Return the [x, y] coordinate for the center point of the cell that contains the specified text.  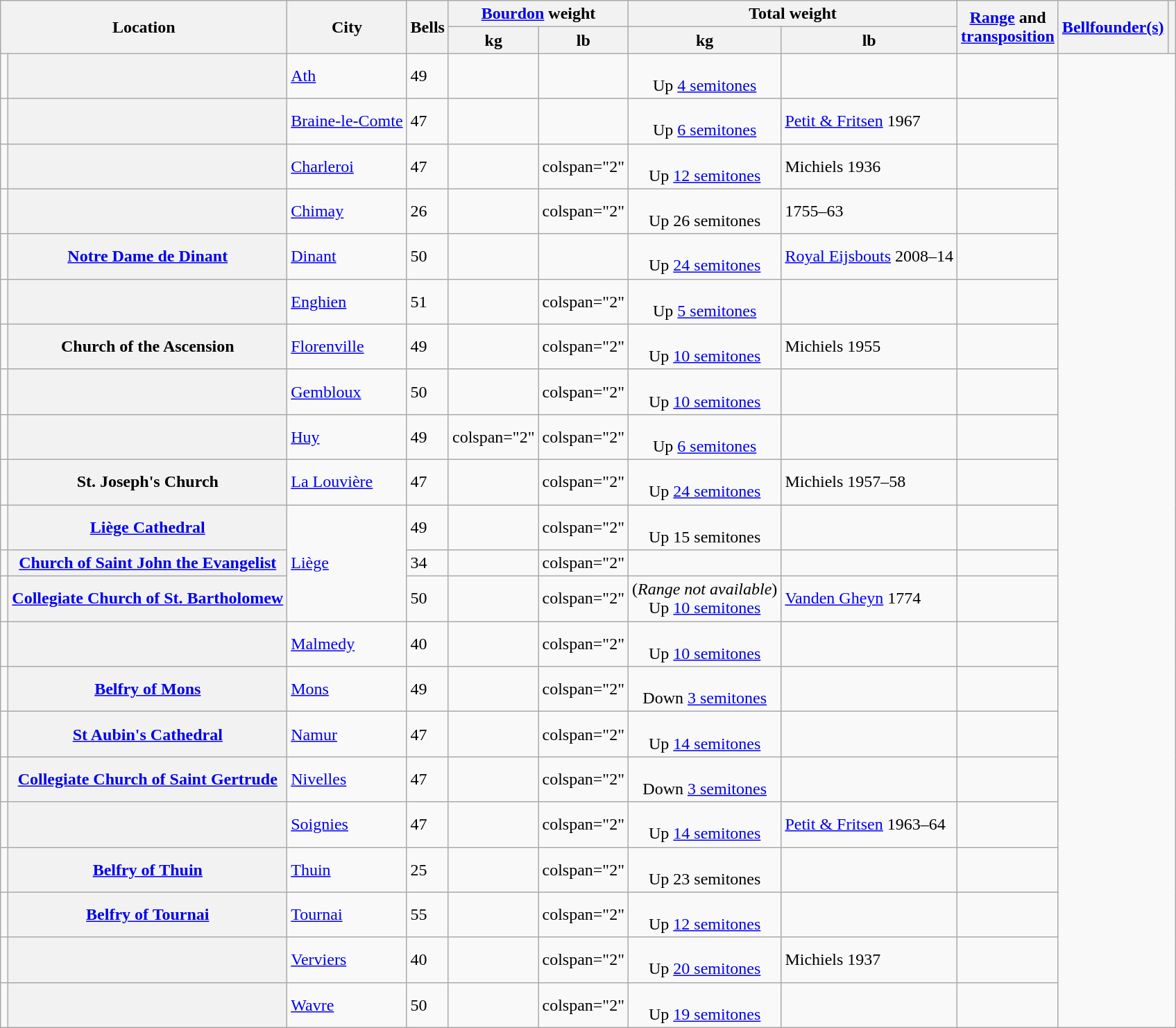
Up 15 semitones [705, 527]
Florenville [347, 347]
Up 23 semitones [705, 870]
Petit & Fritsen 1963–64 [869, 824]
Namur [347, 734]
Up 19 semitones [705, 1004]
55 [427, 914]
Up 26 semitones [705, 211]
Notre Dame de Dinant [148, 257]
Collegiate Church of Saint Gertrude [148, 780]
25 [427, 870]
Mons [347, 689]
Ath [347, 76]
Michiels 1936 [869, 166]
Michiels 1937 [869, 960]
Wavre [347, 1004]
Liège Cathedral [148, 527]
Location [144, 27]
Enghien [347, 301]
Thuin [347, 870]
Huy [347, 437]
Up 20 semitones [705, 960]
Liège [347, 563]
Bourdon weight [538, 14]
St Aubin's Cathedral [148, 734]
Bellfounder(s) [1113, 27]
34 [427, 563]
St. Joseph's Church [148, 481]
Belfry of Mons [148, 689]
Tournai [347, 914]
Braine-le-Comte [347, 121]
Church of Saint John the Evangelist [148, 563]
Dinant [347, 257]
Up 4 semitones [705, 76]
Petit & Fritsen 1967 [869, 121]
1755–63 [869, 211]
Michiels 1955 [869, 347]
Vanden Gheyn 1774 [869, 599]
Michiels 1957–58 [869, 481]
Church of the Ascension [148, 347]
Belfry of Tournai [148, 914]
Nivelles [347, 780]
(Range not available)Up 10 semitones [705, 599]
Total weight [793, 14]
51 [427, 301]
City [347, 27]
Malmedy [347, 644]
Range andtransposition [1008, 27]
La Louvière [347, 481]
Royal Eijsbouts 2008–14 [869, 257]
Charleroi [347, 166]
Collegiate Church of St. Bartholomew [148, 599]
Soignies [347, 824]
Verviers [347, 960]
Up 5 semitones [705, 301]
26 [427, 211]
Chimay [347, 211]
Belfry of Thuin [148, 870]
Gembloux [347, 391]
Bells [427, 27]
